Search for the cell housing the specified text and yield its (x, y) center coordinate. 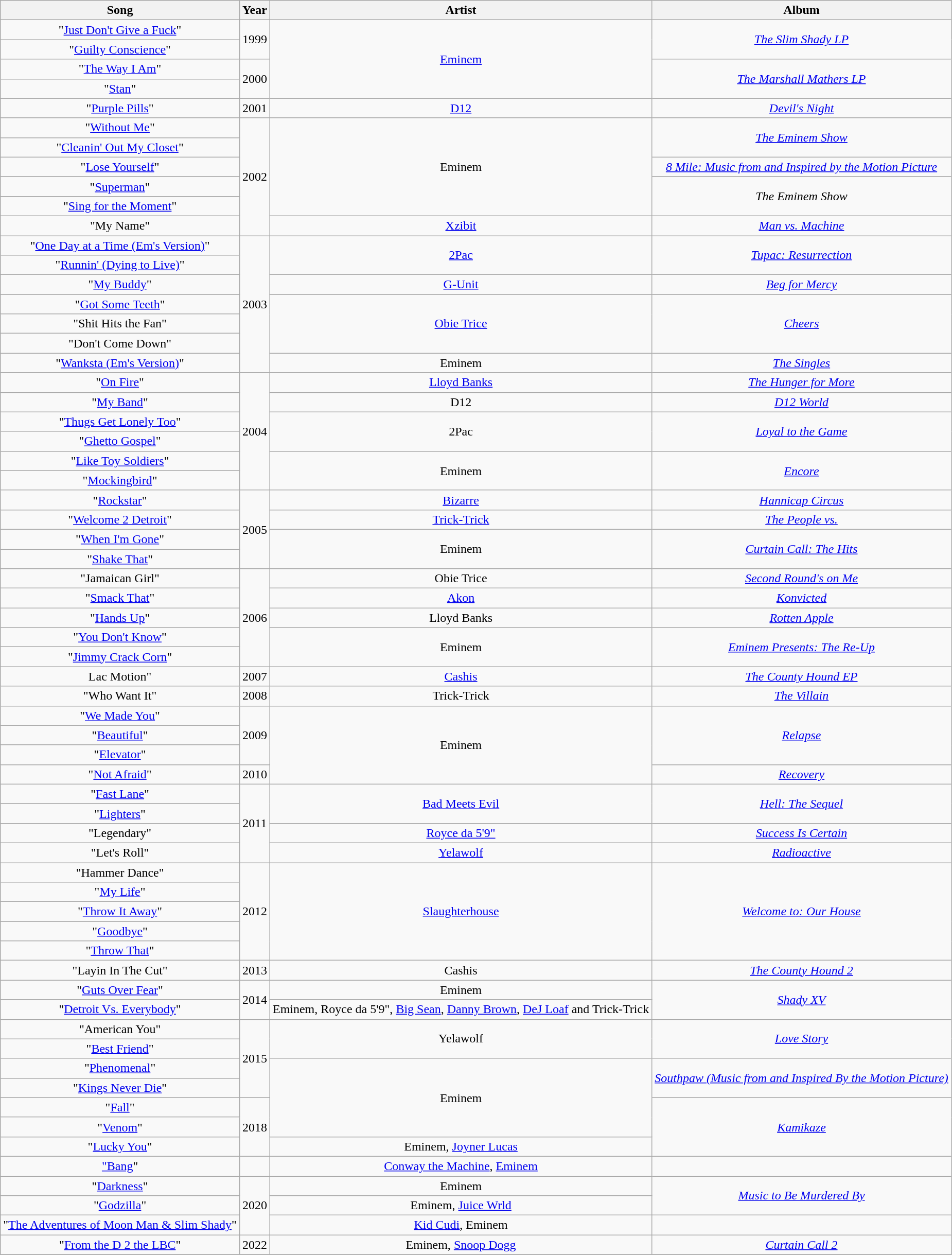
2004 (254, 431)
Artist (461, 10)
Kid Cudi, Eminem (461, 1225)
"American You" (120, 1029)
Eminem, Joyner Lucas (461, 1146)
"Smack That" (120, 598)
"My Band" (120, 402)
"Runnin' (Dying to Live)" (120, 265)
"Mockingbird" (120, 480)
Relapse (802, 735)
The Singles (802, 363)
Tupac: Resurrection (802, 255)
2009 (254, 735)
Music to Be Murdered By (802, 1195)
Welcome to: Our House (802, 912)
The County Hound 2 (802, 970)
"My Name" (120, 225)
Royce da 5'9" (461, 833)
"Fall" (120, 1107)
Loyal to the Game (802, 431)
1999 (254, 40)
Eminem Presents: The Re-Up (802, 647)
Love Story (802, 1039)
"Sing for the Moment" (120, 206)
Slaughterhouse (461, 912)
Devil's Night (802, 108)
2007 (254, 676)
2001 (254, 108)
The County Hound EP (802, 676)
2013 (254, 970)
"Phenomenal" (120, 1068)
2005 (254, 529)
Southpaw (Music from and Inspired By the Motion Picture) (802, 1078)
The Villain (802, 696)
Success Is Certain (802, 833)
2022 (254, 1245)
"One Day at a Time (Em's Version)" (120, 246)
"Jamaican Girl" (120, 579)
"Lighters" (120, 813)
"Best Friend" (120, 1049)
Rotten Apple (802, 618)
The Slim Shady LP (802, 40)
2006 (254, 618)
"Jimmy Crack Corn" (120, 657)
"Who Want It" (120, 696)
Cheers (802, 324)
Encore (802, 470)
"Shake That" (120, 559)
"Ghetto Gospel" (120, 441)
D12 World (802, 402)
Eminem, Royce da 5'9", Big Sean, Danny Brown, DeJ Loaf and Trick-Trick (461, 1009)
Akon (461, 598)
Kamikaze (802, 1127)
"From the D 2 the LBC" (120, 1245)
2002 (254, 177)
Second Round's on Me (802, 579)
2015 (254, 1058)
"Detroit Vs. Everybody" (120, 1009)
"Purple Pills" (120, 108)
2012 (254, 912)
Man vs. Machine (802, 225)
"Don't Come Down" (120, 343)
Album (802, 10)
"Layin In The Cut" (120, 970)
Recovery (802, 774)
G-Unit (461, 285)
"Hammer Dance" (120, 873)
The Hunger for More (802, 382)
2018 (254, 1127)
2011 (254, 823)
"Darkness" (120, 1186)
"The Adventures of Moon Man & Slim Shady" (120, 1225)
Hell: The Sequel (802, 804)
"Cleanin' Out My Closet" (120, 147)
"Shit Hits the Fan" (120, 324)
"Fast Lane" (120, 794)
2010 (254, 774)
"Without Me" (120, 128)
"When I'm Gone" (120, 539)
"Just Don't Give a Fuck" (120, 30)
Radioactive (802, 852)
"Throw It Away" (120, 912)
"The Way I Am" (120, 69)
2014 (254, 1000)
The People vs. (802, 519)
2000 (254, 79)
"Superman" (120, 186)
"Kings Never Die" (120, 1088)
"Lose Yourself" (120, 167)
"Goodbye" (120, 931)
Curtain Call: The Hits (802, 549)
"Throw That" (120, 951)
"Thugs Get Lonely Too" (120, 422)
2003 (254, 304)
"Bang" (120, 1166)
"Stan" (120, 89)
"Got Some Teeth" (120, 304)
"Not Afraid" (120, 774)
2008 (254, 696)
Conway the Machine, Eminem (461, 1166)
Bad Meets Evil (461, 804)
Curtain Call 2 (802, 1245)
Eminem, Juice Wrld (461, 1206)
Beg for Mercy (802, 285)
"We Made You" (120, 716)
"Guilty Conscience" (120, 49)
"Beautiful" (120, 735)
"Legendary" (120, 833)
Shady XV (802, 1000)
Xzibit (461, 225)
"Welcome 2 Detroit" (120, 519)
Konvicted (802, 598)
Lac Motion" (120, 676)
"On Fire" (120, 382)
"Elevator" (120, 755)
"Hands Up" (120, 618)
"Rockstar" (120, 500)
Bizarre (461, 500)
"Guts Over Fear" (120, 990)
8 Mile: Music from and Inspired by the Motion Picture (802, 167)
"My Buddy" (120, 285)
"My Life" (120, 892)
"Godzilla" (120, 1206)
Eminem, Snoop Dogg (461, 1245)
Hannicap Circus (802, 500)
"Let's Roll" (120, 852)
Year (254, 10)
"Wanksta (Em's Version)" (120, 363)
2020 (254, 1205)
"Venom" (120, 1127)
The Marshall Mathers LP (802, 79)
"Lucky You" (120, 1146)
"You Don't Know" (120, 637)
"Like Toy Soldiers" (120, 461)
Song (120, 10)
